Detect which cell encompasses the target text, then output its [X, Y] center coordinate. 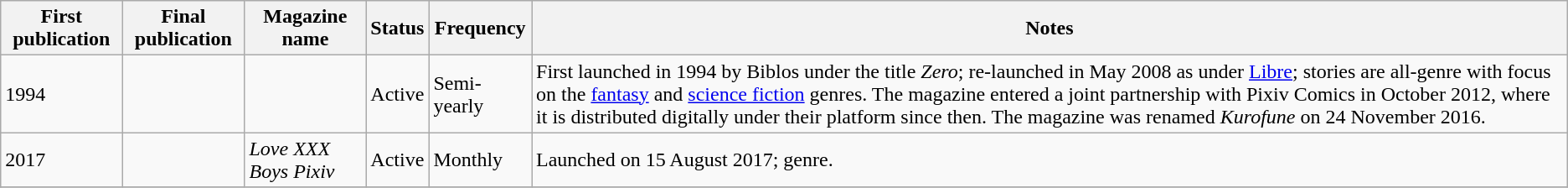
Status [397, 29]
Magazine name [305, 29]
Monthly [481, 159]
Semi-yearly [481, 94]
1994 [62, 94]
Notes [1050, 29]
Final publication [183, 29]
Love XXX Boys Pixiv [305, 159]
Frequency [481, 29]
2017 [62, 159]
First publication [62, 29]
Launched on 15 August 2017; genre. [1050, 159]
